Search for the cell housing the specified text and yield its [x, y] center coordinate. 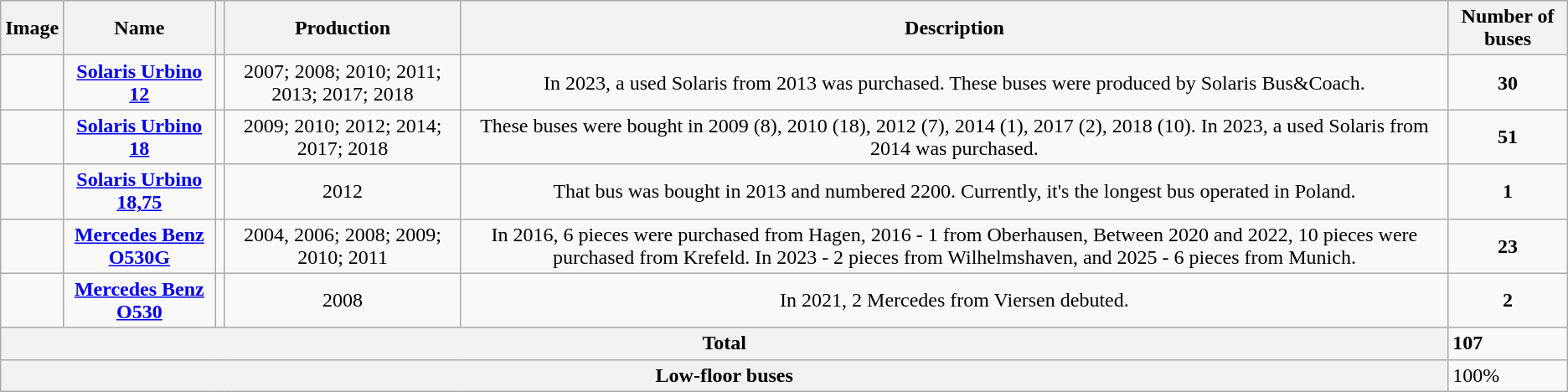
100% [1508, 375]
107 [1508, 343]
Number of buses [1508, 28]
Name [139, 28]
51 [1508, 137]
In 2021, 2 Mercedes from Viersen debuted. [955, 300]
2 [1508, 300]
These buses were bought in 2009 (8), 2010 (18), 2012 (7), 2014 (1), 2017 (2), 2018 (10). In 2023, a used Solaris from 2014 was purchased. [955, 137]
Mercedes Benz O530 [139, 300]
2007; 2008; 2010; 2011; 2013; 2017; 2018 [343, 82]
Description [955, 28]
Production [343, 28]
Solaris Urbino 18 [139, 137]
Solaris Urbino 18,75 [139, 191]
2009; 2010; 2012; 2014; 2017; 2018 [343, 137]
23 [1508, 246]
30 [1508, 82]
2012 [343, 191]
Solaris Urbino 12 [139, 82]
In 2023, a used Solaris from 2013 was purchased. These buses were produced by Solaris Bus&Coach. [955, 82]
Total [725, 343]
2008 [343, 300]
Image [32, 28]
That bus was bought in 2013 and numbered 2200. Currently, it's the longest bus operated in Poland. [955, 191]
1 [1508, 191]
Mercedes Benz O530G [139, 246]
2004, 2006; 2008; 2009; 2010; 2011 [343, 246]
Low-floor buses [725, 375]
